Capture the cell that displays the provided text and extract its (x, y) central coordinate. 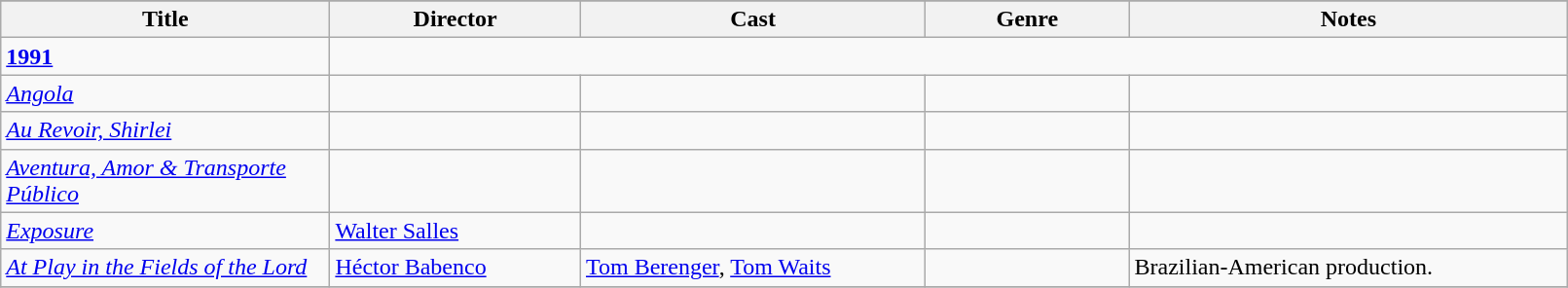
Brazilian-American production. (1349, 268)
Angola (165, 93)
Walter Salles (456, 231)
At Play in the Fields of the Lord (165, 268)
Aventura, Amor & Transporte Público (165, 181)
Exposure (165, 231)
Tom Berenger, Tom Waits (752, 268)
Au Revoir, Shirlei (165, 130)
1991 (165, 56)
Héctor Babenco (456, 268)
Director (456, 19)
Title (165, 19)
Notes (1349, 19)
Cast (752, 19)
Genre (1028, 19)
